Search for the cell housing the specified text and yield its [X, Y] center coordinate. 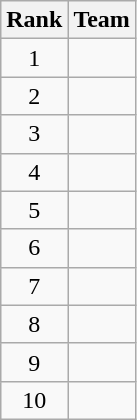
9 [34, 362]
Rank [34, 20]
4 [34, 172]
5 [34, 210]
1 [34, 58]
2 [34, 96]
6 [34, 248]
7 [34, 286]
10 [34, 400]
Team [102, 20]
8 [34, 324]
3 [34, 134]
